Search for the cell housing the specified text and yield its (X, Y) center coordinate. 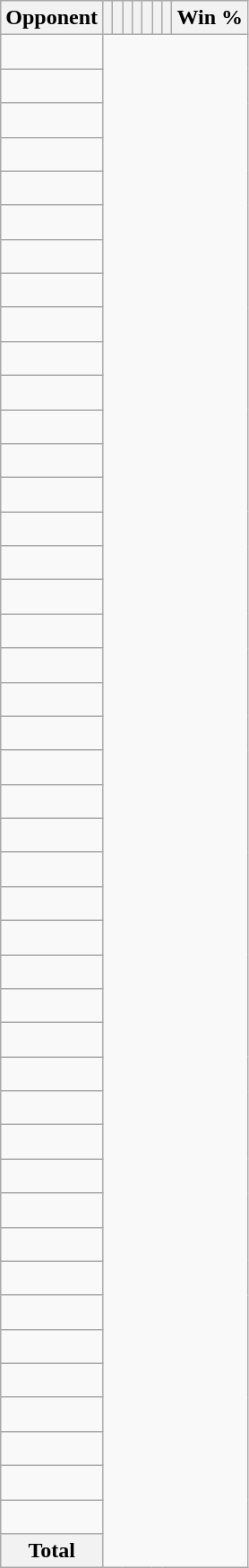
Opponent (52, 18)
Win % (210, 18)
Total (52, 1551)
